Capture the cell that displays the provided text and extract its [x, y] central coordinate. 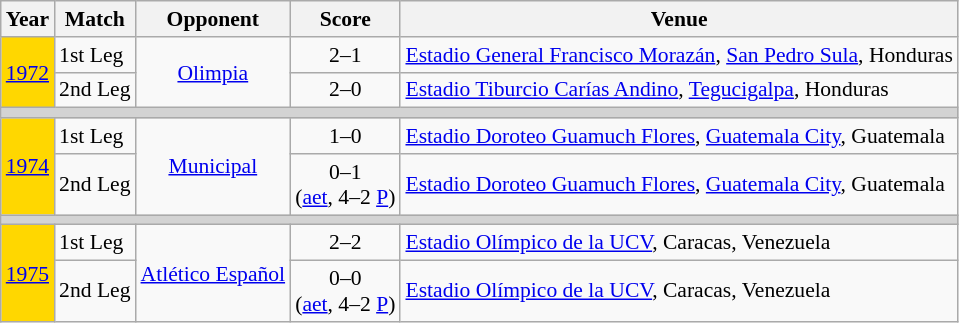
Match [94, 19]
Score [345, 19]
1–0 [345, 136]
2–0 [345, 90]
2–1 [345, 55]
Venue [678, 19]
0–0(aet, 4–2 P) [345, 292]
2–2 [345, 243]
Municipal [214, 166]
Atlético Español [214, 274]
Estadio Tiburcio Carías Andino, Tegucigalpa, Honduras [678, 90]
Opponent [214, 19]
1975 [28, 274]
1972 [28, 72]
Year [28, 19]
0–1(aet, 4–2 P) [345, 184]
Olimpia [214, 72]
Estadio General Francisco Morazán, San Pedro Sula, Honduras [678, 55]
1974 [28, 166]
